Scan for the cell matching the given text and deliver its [x, y] coordinate at center. 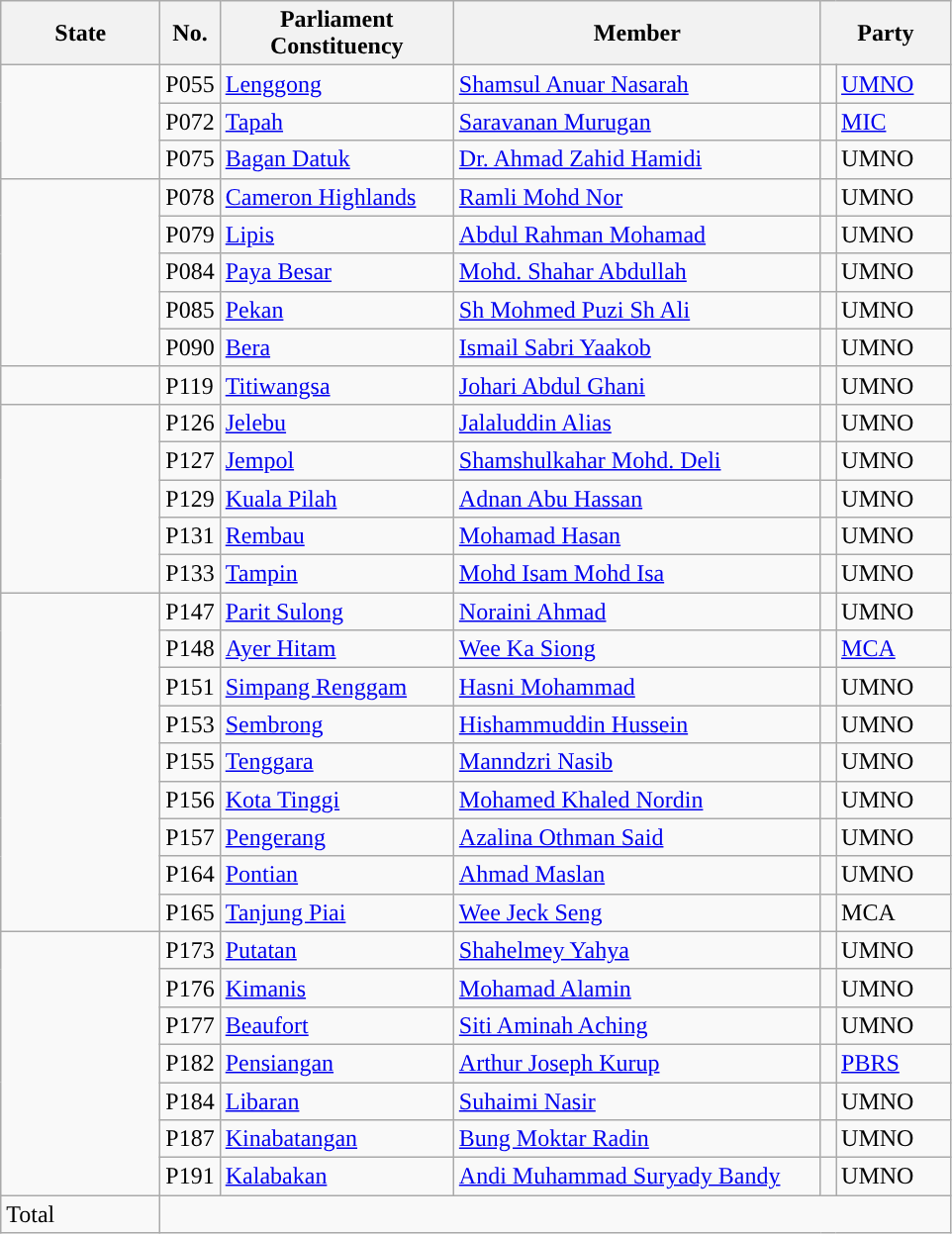
P090 [190, 347]
P182 [190, 1063]
P078 [190, 197]
Johari Abdul Ghani [637, 385]
Suhaimi Nasir [637, 1101]
P133 [190, 574]
Shamsul Anuar Nasarah [637, 84]
Bagan Datuk [336, 159]
Lenggong [336, 84]
Manndzri Nasib [637, 762]
Rembau [336, 536]
Kuala Pilah [336, 498]
P187 [190, 1139]
Tenggara [336, 762]
P176 [190, 988]
Ahmad Maslan [637, 875]
Paya Besar [336, 272]
Hasni Mohammad [637, 687]
P151 [190, 687]
Arthur Joseph Kurup [637, 1063]
Simpang Renggam [336, 687]
PBRS [894, 1063]
Ismail Sabri Yaakob [637, 347]
Abdul Rahman Mohamad [637, 235]
Mohd Isam Mohd Isa [637, 574]
P072 [190, 122]
P129 [190, 498]
P177 [190, 1025]
P153 [190, 724]
Bung Moktar Radin [637, 1139]
Wee Jeck Seng [637, 912]
P085 [190, 310]
P148 [190, 649]
Sembrong [336, 724]
Shamshulkahar Mohd. Deli [637, 460]
P165 [190, 912]
P079 [190, 235]
Hishammuddin Hussein [637, 724]
Tapah [336, 122]
Mohamad Alamin [637, 988]
Shahelmey Yahya [637, 950]
Kinabatangan [336, 1139]
Noraini Ahmad [637, 612]
Mohamed Khaled Nordin [637, 800]
Kalabakan [336, 1177]
Titiwangsa [336, 385]
Siti Aminah Aching [637, 1025]
P084 [190, 272]
Azalina Othman Said [637, 837]
P157 [190, 837]
P164 [190, 875]
Pensiangan [336, 1063]
P119 [190, 385]
Ramli Mohd Nor [637, 197]
Putatan [336, 950]
P127 [190, 460]
Libaran [336, 1101]
P191 [190, 1177]
Jalaluddin Alias [637, 423]
MIC [894, 122]
Tanjung Piai [336, 912]
Andi Muhammad Suryady Bandy [637, 1177]
P156 [190, 800]
Ayer Hitam [336, 649]
Bera [336, 347]
Sh Mohmed Puzi Sh Ali [637, 310]
Mohd. Shahar Abdullah [637, 272]
P075 [190, 159]
Party [885, 34]
Dr. Ahmad Zahid Hamidi [637, 159]
Pekan [336, 310]
Cameron Highlands [336, 197]
Kimanis [336, 988]
Jempol [336, 460]
Kota Tinggi [336, 800]
P173 [190, 950]
No. [190, 34]
Wee Ka Siong [637, 649]
Pengerang [336, 837]
Tampin [336, 574]
P184 [190, 1101]
Jelebu [336, 423]
P126 [190, 423]
Pontian [336, 875]
Total [81, 1214]
P147 [190, 612]
Mohamad Hasan [637, 536]
Beaufort [336, 1025]
State [81, 34]
Parit Sulong [336, 612]
P155 [190, 762]
P131 [190, 536]
Lipis [336, 235]
Saravanan Murugan [637, 122]
Parliament Constituency [336, 34]
Member [637, 34]
Adnan Abu Hassan [637, 498]
P055 [190, 84]
